Determine the [X, Y] coordinate at the center of the cell enclosing the given text.  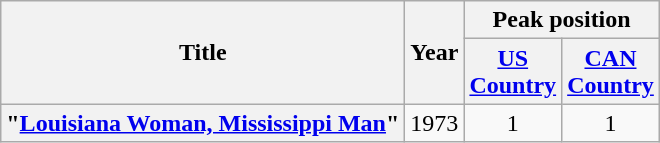
Year [434, 52]
CANCountry [611, 72]
"Louisiana Woman, Mississippi Man" [203, 123]
1973 [434, 123]
Title [203, 52]
Peak position [562, 20]
USCountry [513, 72]
